Return (X, Y) of the center of cell containing provided text 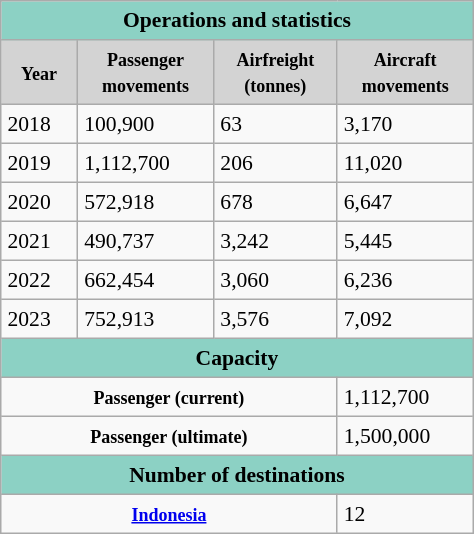
490,737 (146, 240)
7,092 (405, 318)
2020 (40, 202)
Passenger (ultimate) (169, 436)
6,647 (405, 202)
Operations and statistics (237, 20)
3,170 (405, 124)
1,500,000 (405, 436)
100,900 (146, 124)
752,913 (146, 318)
5,445 (405, 240)
63 (276, 124)
3,060 (276, 280)
Year (40, 72)
Airfreight(tonnes) (276, 72)
Indonesia (169, 514)
3,576 (276, 318)
662,454 (146, 280)
2018 (40, 124)
6,236 (405, 280)
678 (276, 202)
11,020 (405, 162)
Aircraftmovements (405, 72)
2019 (40, 162)
3,242 (276, 240)
Passengermovements (146, 72)
12 (405, 514)
572,918 (146, 202)
2023 (40, 318)
Capacity (237, 358)
Number of destinations (237, 474)
2022 (40, 280)
2021 (40, 240)
Passenger (current) (169, 396)
206 (276, 162)
